Scan for the cell matching the given text and deliver its (X, Y) coordinate at center. 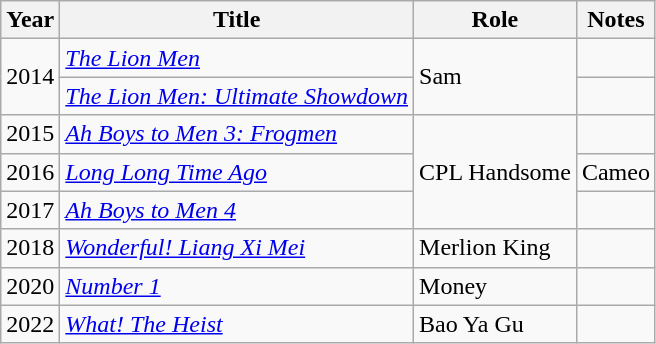
Title (237, 20)
Long Long Time Ago (237, 172)
Ah Boys to Men 4 (237, 210)
Role (496, 20)
2018 (30, 248)
Sam (496, 77)
Bao Ya Gu (496, 324)
2017 (30, 210)
2016 (30, 172)
What! The Heist (237, 324)
2020 (30, 286)
Money (496, 286)
Cameo (616, 172)
Notes (616, 20)
The Lion Men (237, 58)
Wonderful! Liang Xi Mei (237, 248)
The Lion Men: Ultimate Showdown (237, 96)
2022 (30, 324)
Year (30, 20)
Number 1 (237, 286)
Ah Boys to Men 3: Frogmen (237, 134)
CPL Handsome (496, 172)
Merlion King (496, 248)
2015 (30, 134)
2014 (30, 77)
